Pinpoint the cell where the given text exists, returning its (x, y) midpoint coordinate. 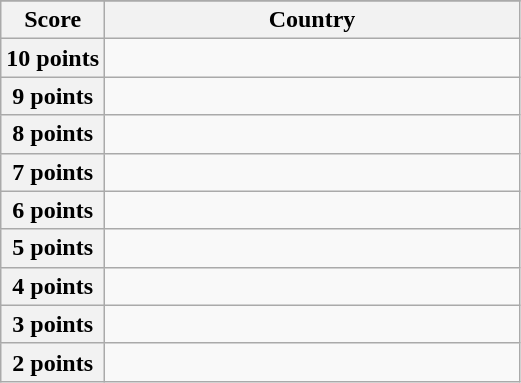
7 points (53, 172)
10 points (53, 58)
8 points (53, 134)
5 points (53, 248)
3 points (53, 324)
Country (312, 20)
6 points (53, 210)
4 points (53, 286)
2 points (53, 362)
9 points (53, 96)
Score (53, 20)
